Find where the given text appears and provide that cell's center as [x, y] coordinate. 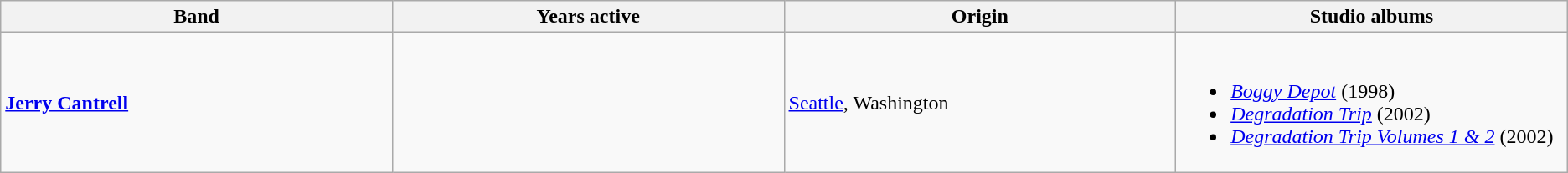
Years active [588, 17]
Band [197, 17]
Seattle, Washington [980, 102]
Jerry Cantrell [197, 102]
Origin [980, 17]
Boggy Depot (1998)Degradation Trip (2002)Degradation Trip Volumes 1 & 2 (2002) [1372, 102]
Studio albums [1372, 17]
